Capture the cell that displays the provided text and extract its (x, y) central coordinate. 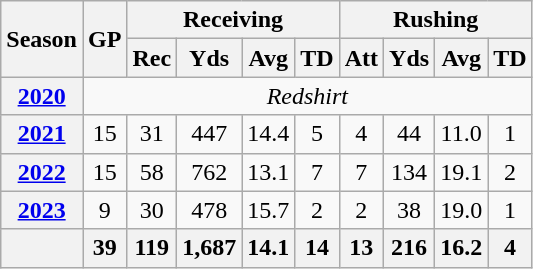
Att (361, 58)
Receiving (233, 20)
13 (361, 248)
GP (104, 39)
447 (210, 134)
38 (410, 210)
Rushing (436, 20)
5 (317, 134)
9 (104, 210)
478 (210, 210)
16.2 (462, 248)
44 (410, 134)
39 (104, 248)
2023 (42, 210)
19.1 (462, 172)
Redshirt (307, 96)
2021 (42, 134)
15.7 (268, 210)
14 (317, 248)
Season (42, 39)
30 (152, 210)
14.1 (268, 248)
134 (410, 172)
58 (152, 172)
11.0 (462, 134)
14.4 (268, 134)
31 (152, 134)
119 (152, 248)
2020 (42, 96)
13.1 (268, 172)
19.0 (462, 210)
216 (410, 248)
1,687 (210, 248)
Rec (152, 58)
762 (210, 172)
2022 (42, 172)
